Pinpoint the cell where the given text exists, returning its [x, y] midpoint coordinate. 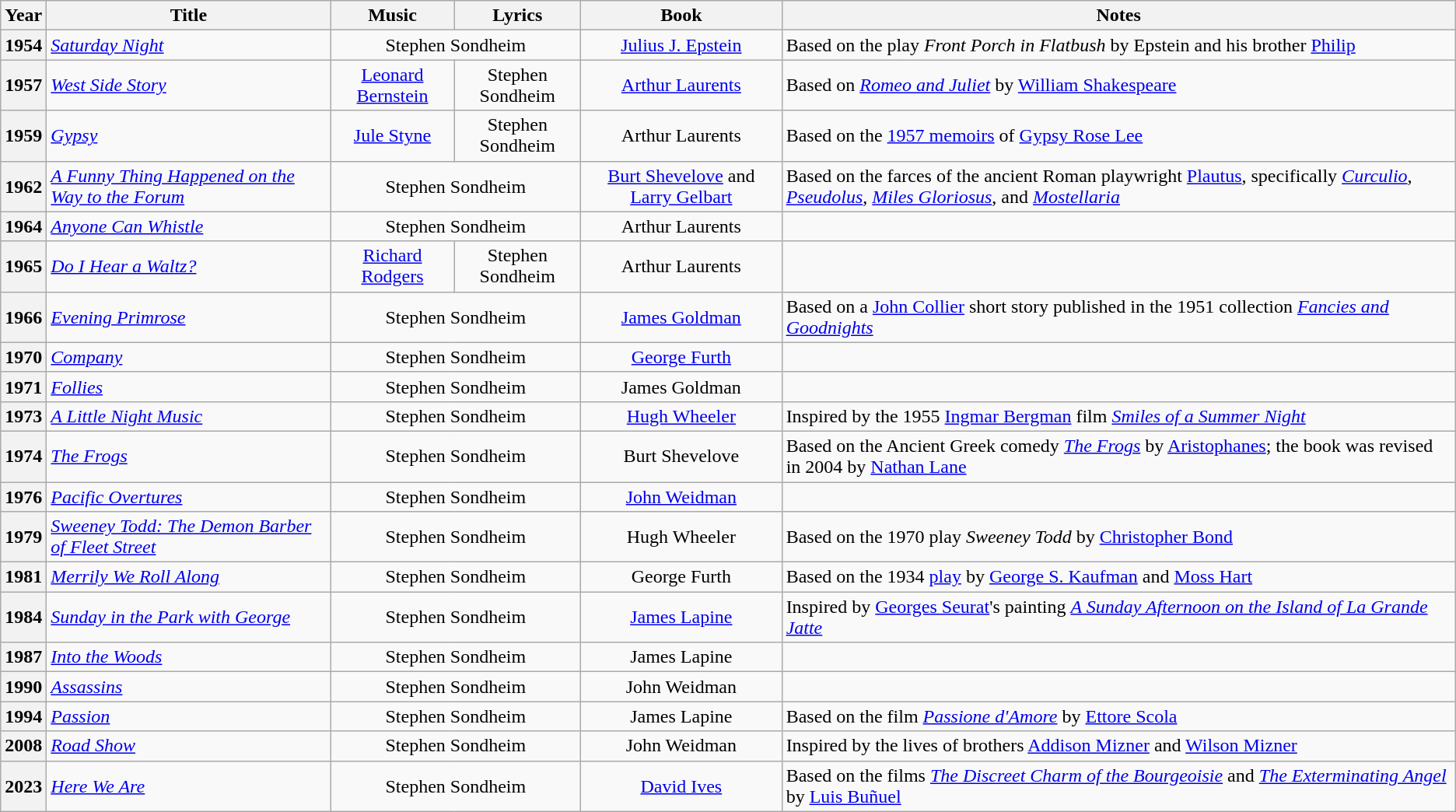
Title [188, 16]
1987 [23, 657]
Anyone Can Whistle [188, 226]
Do I Hear a Waltz? [188, 266]
Inspired by the lives of brothers Addison Mizner and Wilson Mizner [1118, 746]
West Side Story [188, 86]
1965 [23, 266]
Assassins [188, 687]
Julius J. Epstein [681, 45]
Based on the play Front Porch in Flatbush by Epstein and his brother Philip [1118, 45]
1976 [23, 497]
Into the Woods [188, 657]
1973 [23, 416]
David Ives [681, 786]
1966 [23, 317]
Saturday Night [188, 45]
Inspired by the 1955 Ingmar Bergman film Smiles of a Summer Night [1118, 416]
Based on the 1957 memoirs of Gypsy Rose Lee [1118, 135]
Follies [188, 387]
Based on the 1934 play by George S. Kaufman and Moss Hart [1118, 577]
Year [23, 16]
Inspired by Georges Seurat's painting A Sunday Afternoon on the Island of La Grande Jatte [1118, 618]
Merrily We Roll Along [188, 577]
Notes [1118, 16]
Based on the 1970 play Sweeney Todd by Christopher Bond [1118, 537]
1981 [23, 577]
Here We Are [188, 786]
Burt Shevelove and Larry Gelbart [681, 187]
1974 [23, 456]
Music [392, 16]
Road Show [188, 746]
Burt Shevelove [681, 456]
1957 [23, 86]
1962 [23, 187]
Evening Primrose [188, 317]
Sweeney Todd: The Demon Barber of Fleet Street [188, 537]
Passion [188, 716]
1984 [23, 618]
Based on Romeo and Juliet by William Shakespeare [1118, 86]
Leonard Bernstein [392, 86]
2008 [23, 746]
Gypsy [188, 135]
1990 [23, 687]
Based on the film Passione d'Amore by Ettore Scola [1118, 716]
1971 [23, 387]
Based on the Ancient Greek comedy The Frogs by Aristophanes; the book was revised in 2004 by Nathan Lane [1118, 456]
Jule Styne [392, 135]
Based on the films The Discreet Charm of the Bourgeoisie and The Exterminating Angel by Luis Buñuel [1118, 786]
1979 [23, 537]
1970 [23, 357]
1959 [23, 135]
1964 [23, 226]
A Funny Thing Happened on the Way to the Forum [188, 187]
1994 [23, 716]
2023 [23, 786]
Based on the farces of the ancient Roman playwright Plautus, specifically Curculio, Pseudolus, Miles Gloriosus, and Mostellaria [1118, 187]
The Frogs [188, 456]
Lyrics [518, 16]
Company [188, 357]
Pacific Overtures [188, 497]
Book [681, 16]
Based on a John Collier short story published in the 1951 collection Fancies and Goodnights [1118, 317]
A Little Night Music [188, 416]
1954 [23, 45]
Sunday in the Park with George [188, 618]
Richard Rodgers [392, 266]
